Return [X, Y] of the center of cell containing provided text 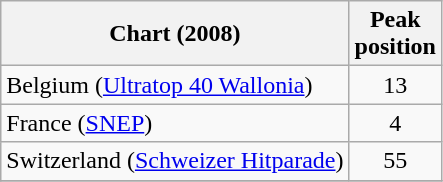
Belgium (Ultratop 40 Wallonia) [175, 85]
Switzerland (Schweizer Hitparade) [175, 161]
55 [395, 161]
4 [395, 123]
France (SNEP) [175, 123]
Peakposition [395, 34]
13 [395, 85]
Chart (2008) [175, 34]
